Detect which cell encompasses the target text, then output its [x, y] center coordinate. 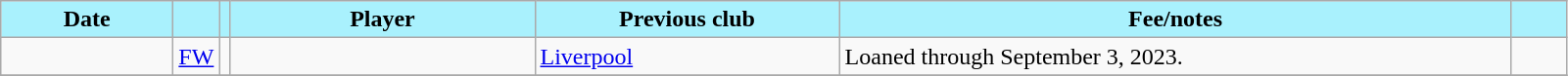
Loaned through September 3, 2023. [1175, 57]
Previous club [688, 19]
Date [87, 19]
Fee/notes [1175, 19]
FW [196, 57]
Player [382, 19]
Liverpool [688, 57]
